From the cell containing the given text, extract its center point as [X, Y] coordinate. 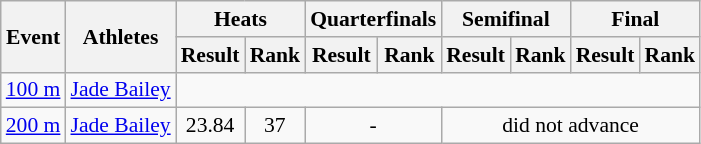
Event [34, 36]
Final [636, 19]
- [373, 126]
did not advance [570, 126]
100 m [34, 90]
Athletes [120, 36]
Semifinal [506, 19]
37 [276, 126]
23.84 [210, 126]
Quarterfinals [373, 19]
Heats [240, 19]
200 m [34, 126]
